Provide the (x, y) coordinate of the cell's center where the given text is located.  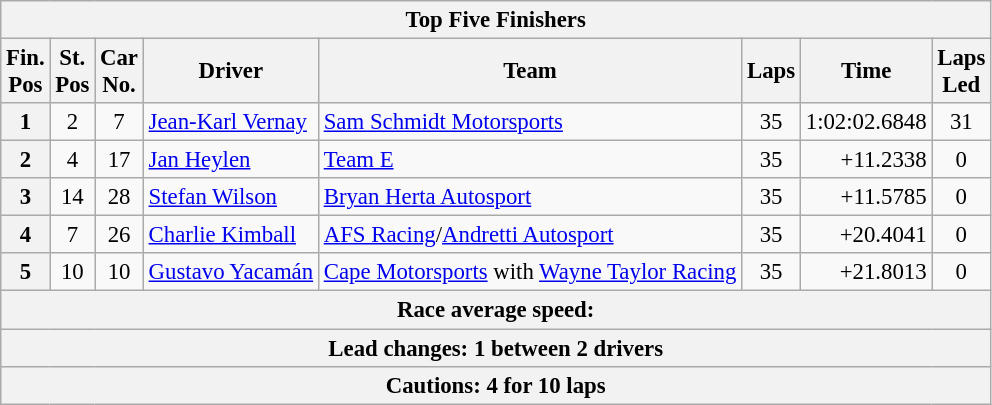
Cautions: 4 for 10 laps (496, 385)
+11.5785 (866, 197)
1:02:02.6848 (866, 122)
LapsLed (962, 72)
+21.8013 (866, 273)
Race average speed: (496, 310)
Bryan Herta Autosport (530, 197)
AFS Racing/Andretti Autosport (530, 235)
26 (120, 235)
31 (962, 122)
Cape Motorsports with Wayne Taylor Racing (530, 273)
CarNo. (120, 72)
Jan Heylen (230, 160)
Gustavo Yacamán (230, 273)
Top Five Finishers (496, 20)
28 (120, 197)
+11.2338 (866, 160)
Sam Schmidt Motorsports (530, 122)
+20.4041 (866, 235)
Lead changes: 1 between 2 drivers (496, 348)
Fin.Pos (26, 72)
Stefan Wilson (230, 197)
1 (26, 122)
St.Pos (72, 72)
Team E (530, 160)
Time (866, 72)
Jean-Karl Vernay (230, 122)
14 (72, 197)
5 (26, 273)
Team (530, 72)
Charlie Kimball (230, 235)
Driver (230, 72)
3 (26, 197)
Laps (772, 72)
17 (120, 160)
